Determine the [x, y] coordinate at the center of the cell enclosing the given text.  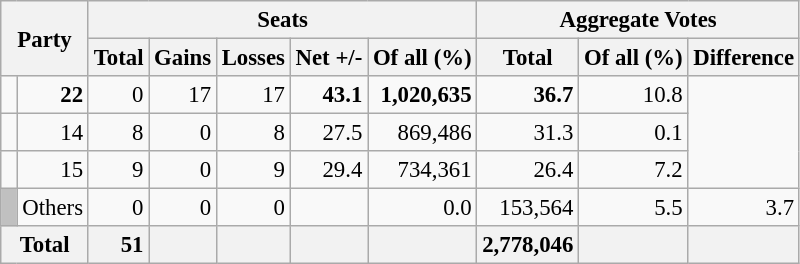
Losses [253, 58]
3.7 [744, 208]
29.4 [328, 170]
22 [52, 95]
0.1 [634, 133]
Aggregate Votes [638, 20]
2,778,046 [528, 245]
Gains [183, 58]
Seats [282, 20]
Net +/- [328, 58]
7.2 [634, 170]
Difference [744, 58]
51 [118, 245]
15 [52, 170]
153,564 [528, 208]
Party [45, 38]
0.0 [422, 208]
Others [52, 208]
10.8 [634, 95]
27.5 [328, 133]
5.5 [634, 208]
14 [52, 133]
869,486 [422, 133]
36.7 [528, 95]
31.3 [528, 133]
734,361 [422, 170]
1,020,635 [422, 95]
26.4 [528, 170]
43.1 [328, 95]
